From the cell containing the given text, extract its center point as [X, Y] coordinate. 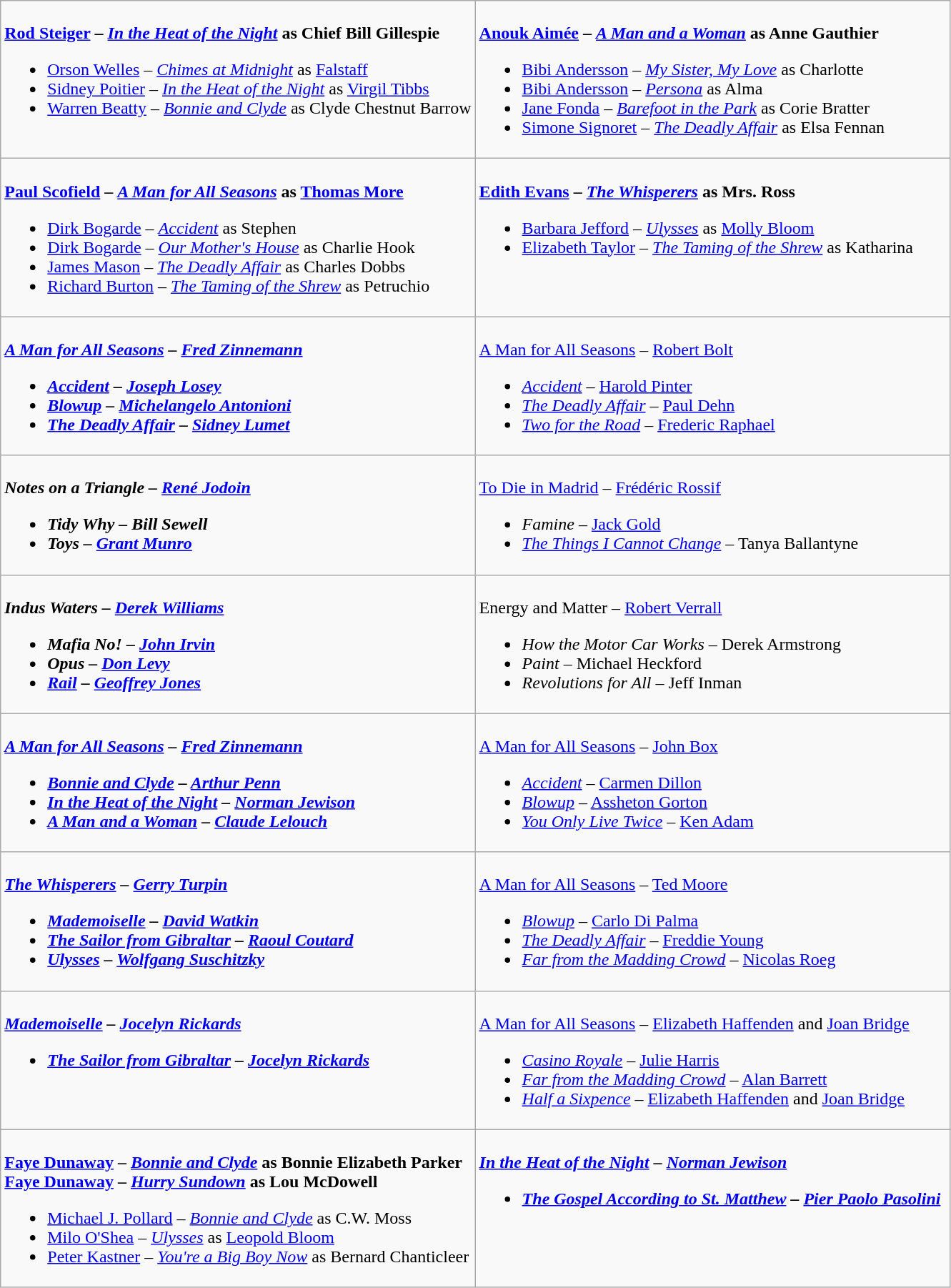
Energy and Matter – Robert VerrallHow the Motor Car Works – Derek ArmstrongPaint – Michael HeckfordRevolutions for All – Jeff Inman [712, 644]
A Man for All Seasons – Ted MooreBlowup – Carlo Di PalmaThe Deadly Affair – Freddie YoungFar from the Madding Crowd – Nicolas Roeg [712, 921]
A Man for All Seasons – John BoxAccident – Carmen DillonBlowup – Assheton GortonYou Only Live Twice – Ken Adam [712, 783]
Notes on a Triangle – René JodoinTidy Why – Bill SewellToys – Grant Munro [238, 515]
Mademoiselle – Jocelyn RickardsThe Sailor from Gibraltar – Jocelyn Rickards [238, 1060]
In the Heat of the Night – Norman JewisonThe Gospel According to St. Matthew – Pier Paolo Pasolini [712, 1208]
To Die in Madrid – Frédéric RossifFamine – Jack GoldThe Things I Cannot Change – Tanya Ballantyne [712, 515]
Indus Waters – Derek WilliamsMafia No! – John IrvinOpus – Don LevyRail – Geoffrey Jones [238, 644]
Edith Evans – The Whisperers as Mrs. RossBarbara Jefford – Ulysses as Molly BloomElizabeth Taylor – The Taming of the Shrew as Katharina [712, 237]
A Man for All Seasons – Robert BoltAccident – Harold PinterThe Deadly Affair – Paul DehnTwo for the Road – Frederic Raphael [712, 386]
A Man for All Seasons – Fred ZinnemannAccident – Joseph LoseyBlowup – Michelangelo AntonioniThe Deadly Affair – Sidney Lumet [238, 386]
A Man for All Seasons – Fred ZinnemannBonnie and Clyde – Arthur PennIn the Heat of the Night – Norman JewisonA Man and a Woman – Claude Lelouch [238, 783]
The Whisperers – Gerry TurpinMademoiselle – David WatkinThe Sailor from Gibraltar – Raoul CoutardUlysses – Wolfgang Suschitzky [238, 921]
